Scan for the cell matching the given text and deliver its (x, y) coordinate at center. 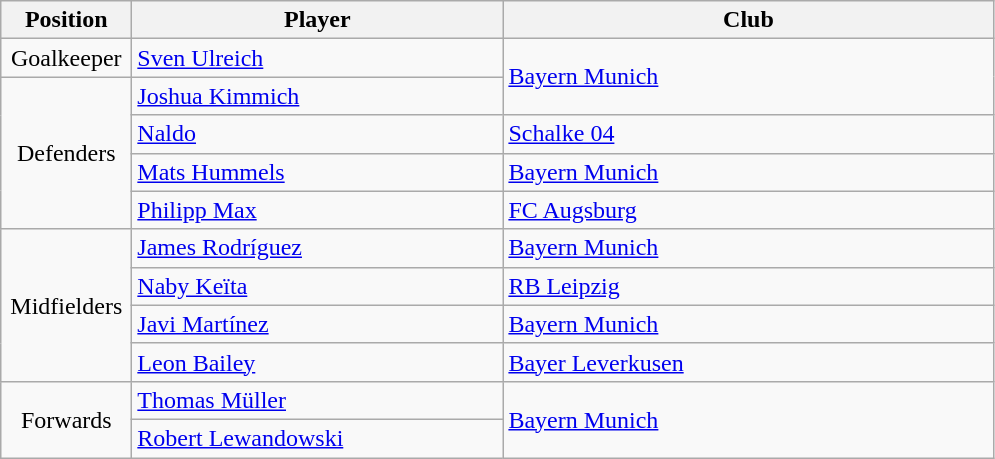
Mats Hummels (318, 172)
RB Leipzig (748, 286)
Club (748, 20)
Naby Keïta (318, 286)
Player (318, 20)
Joshua Kimmich (318, 96)
Schalke 04 (748, 134)
Position (66, 20)
Naldo (318, 134)
Leon Bailey (318, 362)
Robert Lewandowski (318, 438)
Bayer Leverkusen (748, 362)
Sven Ulreich (318, 58)
Thomas Müller (318, 400)
Goalkeeper (66, 58)
Philipp Max (318, 210)
Forwards (66, 419)
FC Augsburg (748, 210)
Midfielders (66, 305)
James Rodríguez (318, 248)
Defenders (66, 153)
Javi Martínez (318, 324)
